Determine the (x, y) coordinate at the center of the cell enclosing the given text.  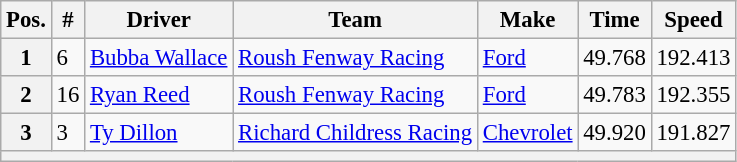
Ty Dillon (159, 133)
Driver (159, 20)
49.920 (614, 133)
Time (614, 20)
Speed (694, 20)
192.413 (694, 58)
191.827 (694, 133)
49.783 (614, 95)
16 (68, 95)
Make (527, 20)
1 (26, 58)
Chevrolet (527, 133)
Pos. (26, 20)
# (68, 20)
192.355 (694, 95)
Bubba Wallace (159, 58)
Ryan Reed (159, 95)
49.768 (614, 58)
2 (26, 95)
Richard Childress Racing (356, 133)
Team (356, 20)
6 (68, 58)
